Determine the [x, y] coordinate at the center of the cell enclosing the given text.  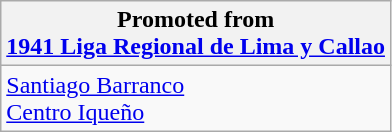
Promoted from1941 Liga Regional de Lima y Callao [196, 34]
Santiago Barranco Centro Iqueño [196, 98]
